From the cell containing the given text, extract its center point as (x, y) coordinate. 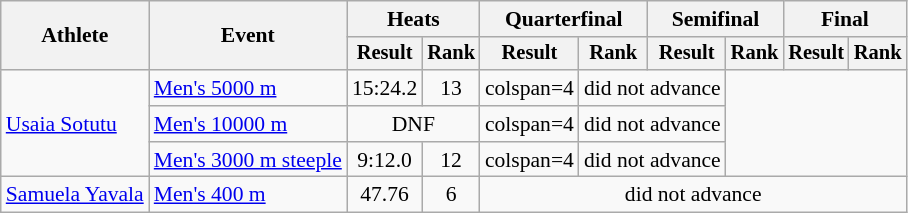
15:24.2 (384, 88)
Athlete (75, 36)
DNF (414, 124)
Final (844, 19)
6 (451, 195)
9:12.0 (384, 160)
Event (248, 36)
Men's 10000 m (248, 124)
Semifinal (716, 19)
Men's 400 m (248, 195)
47.76 (384, 195)
Men's 3000 m steeple (248, 160)
Quarterfinal (564, 19)
Men's 5000 m (248, 88)
Samuela Yavala (75, 195)
Usaia Sotutu (75, 124)
Heats (414, 19)
13 (451, 88)
12 (451, 160)
